Return [x, y] of the center of cell containing provided text 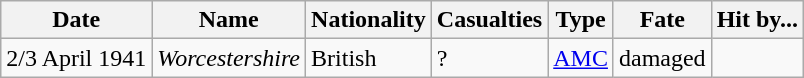
damaged [662, 58]
Name [229, 20]
? [489, 58]
Date [76, 20]
British [369, 58]
2/3 April 1941 [76, 58]
Nationality [369, 20]
Fate [662, 20]
Hit by... [757, 20]
Worcestershire [229, 58]
Type [581, 20]
AMC [581, 58]
Casualties [489, 20]
